Scan for the cell matching the given text and deliver its (X, Y) coordinate at center. 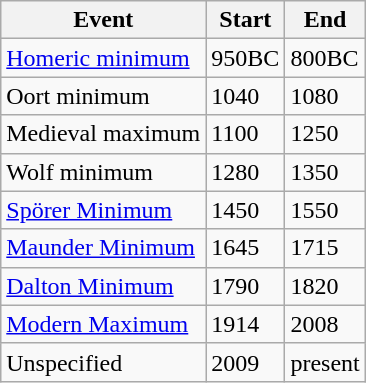
Homeric minimum (104, 58)
Modern Maximum (104, 324)
2009 (246, 362)
Oort minimum (104, 96)
End (325, 20)
1645 (246, 248)
1914 (246, 324)
Medieval maximum (104, 134)
Unspecified (104, 362)
1040 (246, 96)
1080 (325, 96)
1820 (325, 286)
present (325, 362)
1550 (325, 210)
Spörer Minimum (104, 210)
Maunder Minimum (104, 248)
1250 (325, 134)
800BC (325, 58)
Start (246, 20)
Event (104, 20)
1450 (246, 210)
1715 (325, 248)
Dalton Minimum (104, 286)
1790 (246, 286)
1100 (246, 134)
1350 (325, 172)
1280 (246, 172)
2008 (325, 324)
Wolf minimum (104, 172)
950BC (246, 58)
